Provide the (X, Y) coordinate of the cell's center where the given text is located.  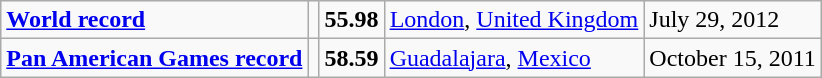
Pan American Games record (154, 58)
55.98 (352, 20)
October 15, 2011 (732, 58)
Guadalajara, Mexico (514, 58)
July 29, 2012 (732, 20)
58.59 (352, 58)
London, United Kingdom (514, 20)
World record (154, 20)
